Provide the [x, y] coordinate of the cell's center where the given text is located.  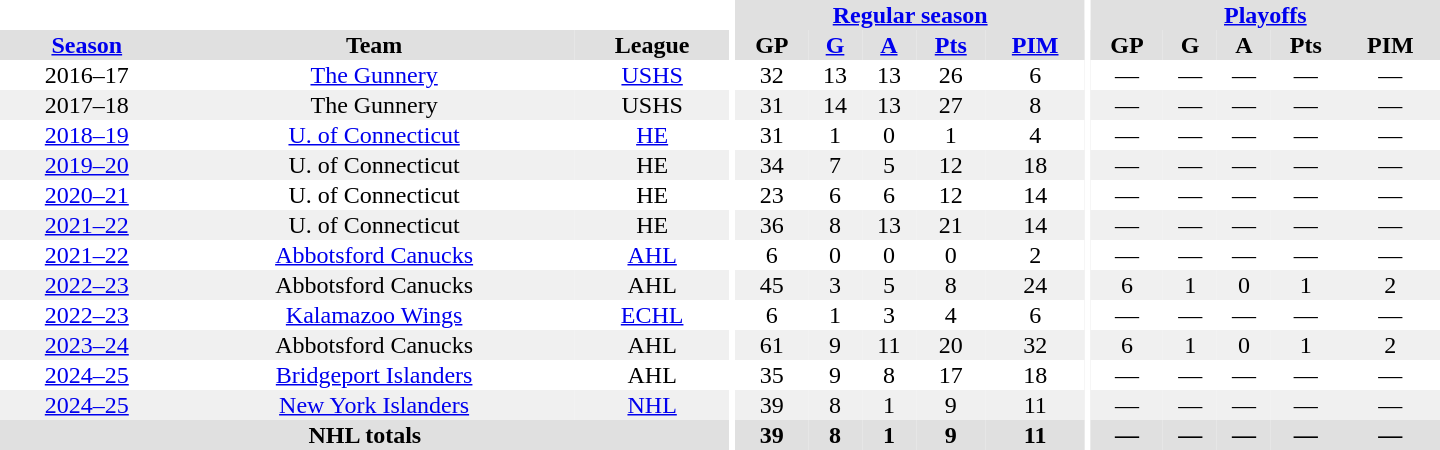
Regular season [910, 15]
New York Islanders [374, 405]
NHL [652, 405]
21 [951, 225]
Kalamazoo Wings [374, 315]
Season [87, 45]
45 [772, 285]
26 [951, 75]
24 [1036, 285]
Team [374, 45]
61 [772, 345]
20 [951, 345]
Bridgeport Islanders [374, 375]
36 [772, 225]
17 [951, 375]
27 [951, 105]
2016–17 [87, 75]
34 [772, 165]
23 [772, 195]
NHL totals [365, 435]
Playoffs [1266, 15]
7 [835, 165]
ECHL [652, 315]
2017–18 [87, 105]
2020–21 [87, 195]
League [652, 45]
2023–24 [87, 345]
2018–19 [87, 135]
2019–20 [87, 165]
35 [772, 375]
